Search for the cell housing the specified text and yield its (x, y) center coordinate. 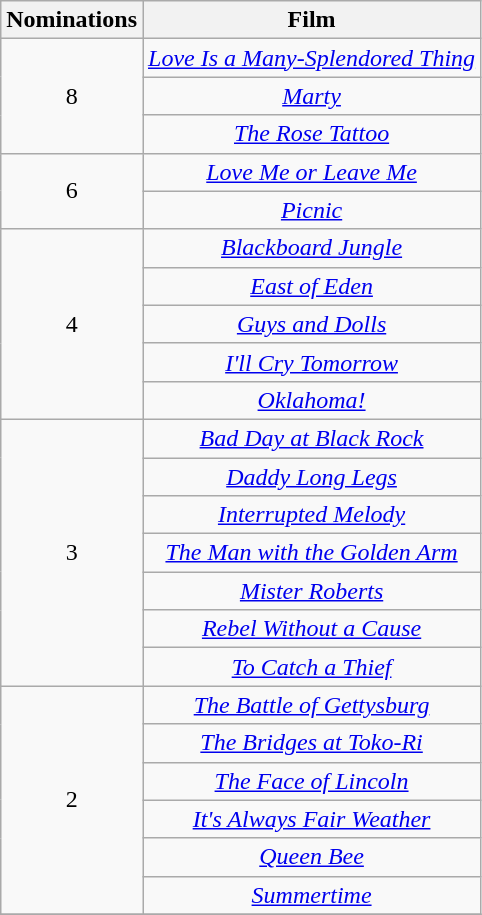
Bad Day at Black Rock (311, 438)
The Face of Lincoln (311, 781)
Love Is a Many-Splendored Thing (311, 58)
Film (311, 20)
Blackboard Jungle (311, 248)
Picnic (311, 210)
The Battle of Gettysburg (311, 705)
Oklahoma! (311, 400)
Rebel Without a Cause (311, 629)
The Rose Tattoo (311, 134)
Love Me or Leave Me (311, 172)
4 (72, 324)
It's Always Fair Weather (311, 819)
The Bridges at Toko-Ri (311, 743)
Nominations (72, 20)
I'll Cry Tomorrow (311, 362)
Daddy Long Legs (311, 477)
Interrupted Melody (311, 515)
2 (72, 800)
Mister Roberts (311, 591)
East of Eden (311, 286)
8 (72, 96)
Summertime (311, 895)
Queen Bee (311, 857)
6 (72, 191)
Marty (311, 96)
To Catch a Thief (311, 667)
The Man with the Golden Arm (311, 553)
3 (72, 552)
Guys and Dolls (311, 324)
